Scan for the cell matching the given text and deliver its (X, Y) coordinate at center. 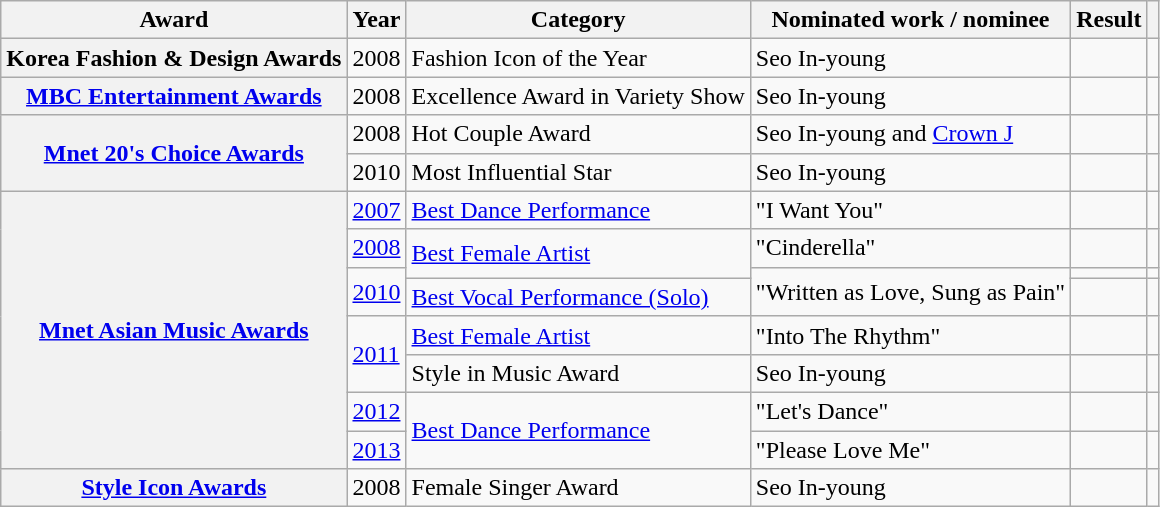
"I Want You" (910, 210)
Seo In-young and Crown J (910, 134)
Award (174, 20)
Style Icon Awards (174, 488)
Mnet Asian Music Awards (174, 330)
Year (376, 20)
Result (1109, 20)
"Please Love Me" (910, 449)
Hot Couple Award (578, 134)
Most Influential Star (578, 172)
"Cinderella" (910, 248)
Best Vocal Performance (Solo) (578, 297)
2012 (376, 411)
2011 (376, 354)
Style in Music Award (578, 373)
Fashion Icon of the Year (578, 58)
"Into The Rhythm" (910, 335)
Category (578, 20)
2013 (376, 449)
Nominated work / nominee (910, 20)
MBC Entertainment Awards (174, 96)
2007 (376, 210)
Korea Fashion & Design Awards (174, 58)
"Let's Dance" (910, 411)
Excellence Award in Variety Show (578, 96)
Mnet 20's Choice Awards (174, 153)
Female Singer Award (578, 488)
"Written as Love, Sung as Pain" (910, 292)
